Pinpoint the cell where the given text exists, returning its [X, Y] midpoint coordinate. 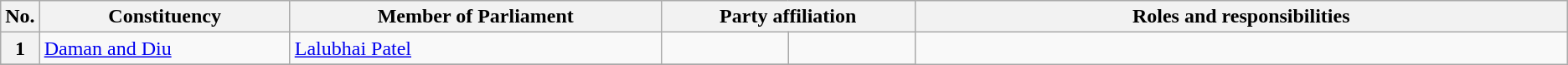
Roles and responsibilities [1241, 17]
No. [20, 17]
Member of Parliament [476, 17]
Lalubhai Patel [476, 48]
1 [20, 48]
Party affiliation [787, 17]
Constituency [164, 17]
Daman and Diu [164, 48]
